Locate the cell with the specified text and output its [X, Y] center coordinate. 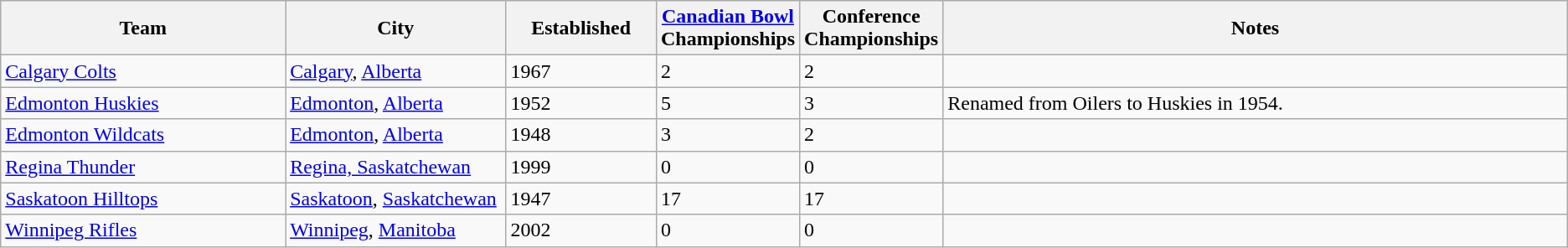
Canadian Bowl Championships [727, 28]
2002 [581, 230]
Edmonton Wildcats [143, 135]
Regina, Saskatchewan [395, 167]
5 [727, 103]
1948 [581, 135]
1999 [581, 167]
Saskatoon, Saskatchewan [395, 199]
1952 [581, 103]
Calgary, Alberta [395, 71]
Edmonton Huskies [143, 103]
Notes [1256, 28]
Renamed from Oilers to Huskies in 1954. [1256, 103]
Conference Championships [871, 28]
1947 [581, 199]
1967 [581, 71]
Calgary Colts [143, 71]
Established [581, 28]
Winnipeg, Manitoba [395, 230]
Winnipeg Rifles [143, 230]
Regina Thunder [143, 167]
Team [143, 28]
Saskatoon Hilltops [143, 199]
City [395, 28]
